Detect which cell encompasses the target text, then output its (x, y) center coordinate. 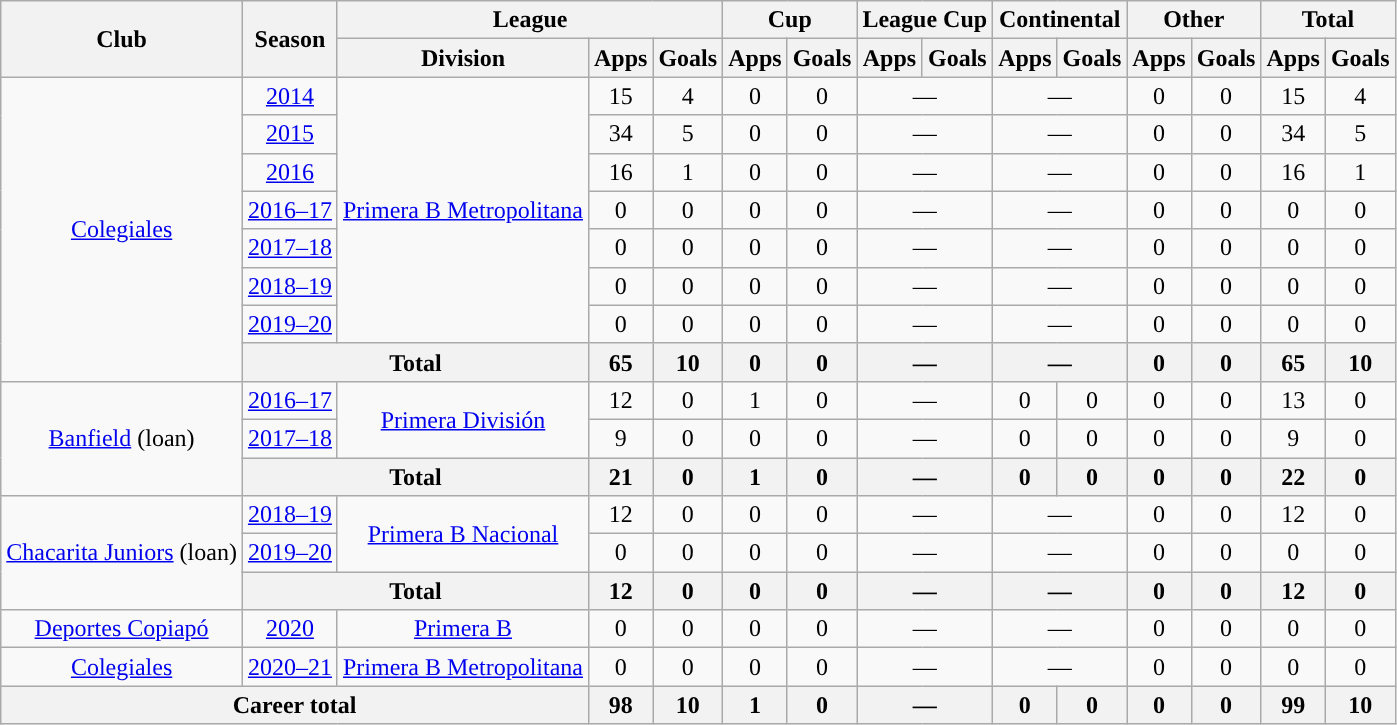
Career total (295, 705)
Other (1194, 20)
Cup (790, 20)
Chacarita Juniors (loan) (122, 553)
Primera B (462, 629)
2014 (290, 96)
League (530, 20)
Primera B Nacional (462, 534)
99 (1293, 705)
Club (122, 39)
21 (620, 477)
Banfield (loan) (122, 438)
Division (462, 58)
2015 (290, 134)
98 (620, 705)
2020 (290, 629)
Continental (1060, 20)
2020–21 (290, 667)
2016 (290, 172)
Season (290, 39)
Deportes Copiapó (122, 629)
Primera División (462, 419)
22 (1293, 477)
League Cup (925, 20)
13 (1293, 400)
